Detect which cell encompasses the target text, then output its [X, Y] center coordinate. 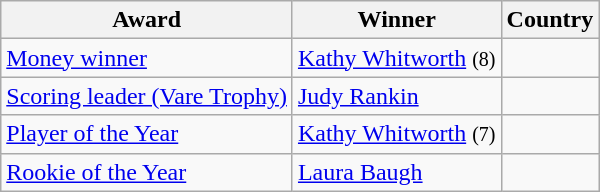
Award [147, 20]
Judy Rankin [396, 96]
Country [550, 20]
Scoring leader (Vare Trophy) [147, 96]
Player of the Year [147, 134]
Rookie of the Year [147, 172]
Money winner [147, 58]
Laura Baugh [396, 172]
Kathy Whitworth (7) [396, 134]
Kathy Whitworth (8) [396, 58]
Winner [396, 20]
